Determine the [x, y] coordinate at the center of the cell enclosing the given text.  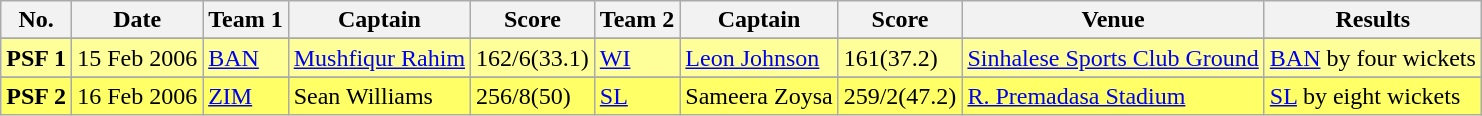
Sameera Zoysa [759, 96]
Results [1372, 20]
Mushfiqur Rahim [379, 58]
WI [637, 58]
Sean Williams [379, 96]
BAN by four wickets [1372, 58]
Team 2 [637, 20]
259/2(47.2) [900, 96]
ZIM [246, 96]
162/6(33.1) [533, 58]
161(37.2) [900, 58]
SL by eight wickets [1372, 96]
Sinhalese Sports Club Ground [1113, 58]
SL [637, 96]
R. Premadasa Stadium [1113, 96]
256/8(50) [533, 96]
Date [138, 20]
Team 1 [246, 20]
PSF 1 [36, 58]
15 Feb 2006 [138, 58]
Leon Johnson [759, 58]
BAN [246, 58]
PSF 2 [36, 96]
16 Feb 2006 [138, 96]
Venue [1113, 20]
No. [36, 20]
